Extract the [X, Y] coordinate from the center of the cell holding the provided text.  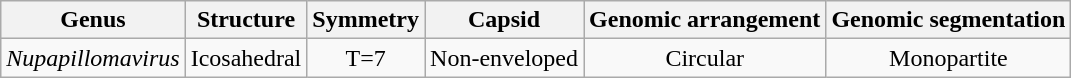
Capsid [504, 20]
Icosahedral [246, 58]
Genus [93, 20]
Symmetry [366, 20]
Nupapillomavirus [93, 58]
Structure [246, 20]
Circular [705, 58]
Monopartite [948, 58]
Genomic segmentation [948, 20]
T=7 [366, 58]
Genomic arrangement [705, 20]
Non-enveloped [504, 58]
